Locate the cell with the specified text and output its (x, y) center coordinate. 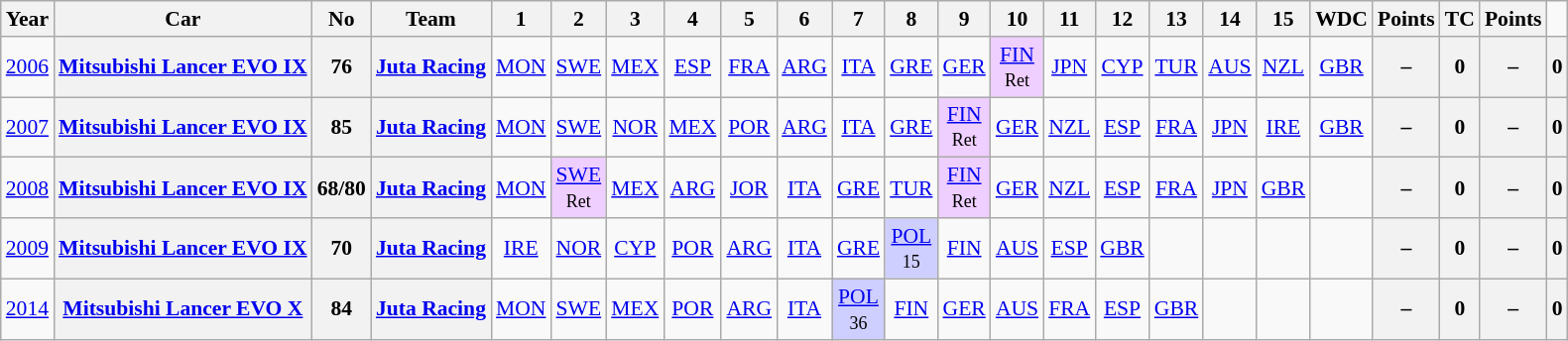
Mitsubishi Lancer EVO X (182, 309)
14 (1230, 19)
13 (1176, 19)
10 (1018, 19)
WDC (1341, 19)
6 (804, 19)
70 (341, 248)
TC (1460, 19)
2014 (28, 309)
68/80 (341, 188)
Year (28, 19)
12 (1123, 19)
9 (964, 19)
4 (692, 19)
2008 (28, 188)
85 (341, 127)
5 (749, 19)
Team (430, 19)
76 (341, 67)
2009 (28, 248)
SWERet (579, 188)
1 (522, 19)
84 (341, 309)
2 (579, 19)
2006 (28, 67)
3 (635, 19)
15 (1283, 19)
JOR (749, 188)
2007 (28, 127)
POL15 (910, 248)
Car (182, 19)
7 (859, 19)
POL36 (859, 309)
No (341, 19)
11 (1069, 19)
8 (910, 19)
